Output the [x, y] coordinate of the center of the cell containing the given text.  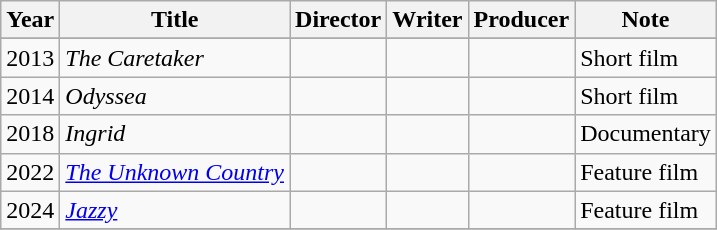
2013 [30, 58]
Note [646, 20]
Ingrid [175, 134]
Title [175, 20]
Documentary [646, 134]
2022 [30, 172]
2018 [30, 134]
Writer [428, 20]
2024 [30, 210]
Jazzy [175, 210]
The Unknown Country [175, 172]
Producer [522, 20]
Year [30, 20]
Odyssea [175, 96]
2014 [30, 96]
Director [338, 20]
The Caretaker [175, 58]
